Identify which cell holds the provided text, then report its [X, Y] central coordinate. 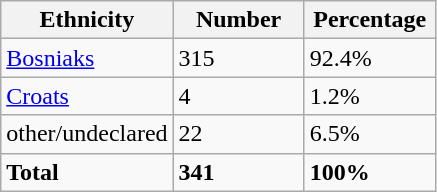
315 [238, 58]
other/undeclared [87, 134]
Croats [87, 96]
100% [370, 172]
Number [238, 20]
Ethnicity [87, 20]
Bosniaks [87, 58]
6.5% [370, 134]
92.4% [370, 58]
341 [238, 172]
Percentage [370, 20]
1.2% [370, 96]
22 [238, 134]
4 [238, 96]
Total [87, 172]
